Search for the cell housing the specified text and yield its [X, Y] center coordinate. 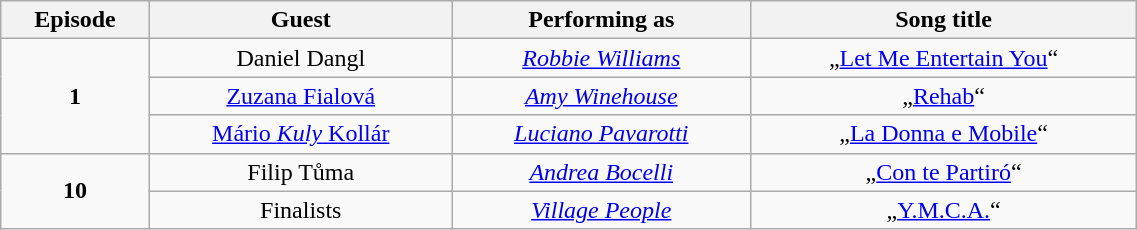
Filip Tůma [300, 172]
„Y.M.C.A.“ [943, 210]
Luciano Pavarotti [601, 134]
Village People [601, 210]
Performing as [601, 20]
Mário Kuly Kollár [300, 134]
„La Donna e Mobile“ [943, 134]
„Con te Partiró“ [943, 172]
Finalists [300, 210]
Robbie Williams [601, 58]
Episode [76, 20]
Amy Winehouse [601, 96]
Andrea Bocelli [601, 172]
„Let Me Entertain You“ [943, 58]
Guest [300, 20]
„Rehab“ [943, 96]
1 [76, 96]
Song title [943, 20]
Zuzana Fialová [300, 96]
10 [76, 191]
Daniel Dangl [300, 58]
